Scan for the cell matching the given text and deliver its (x, y) coordinate at center. 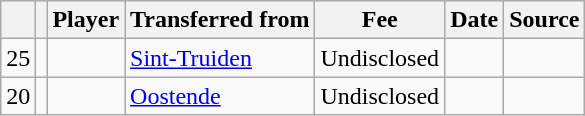
Fee (380, 20)
Player (86, 20)
Source (544, 20)
Sint-Truiden (220, 58)
Transferred from (220, 20)
Date (474, 20)
20 (18, 96)
Oostende (220, 96)
25 (18, 58)
